Return the (X, Y) coordinate for the center point of the cell that contains the specified text.  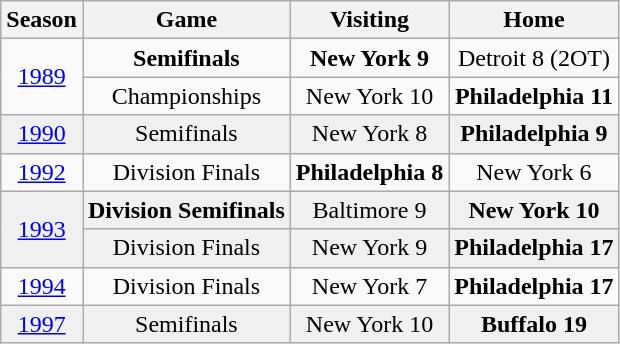
Philadelphia 9 (534, 134)
New York 8 (369, 134)
Philadelphia 8 (369, 172)
1994 (42, 286)
1992 (42, 172)
Game (186, 20)
Division Semifinals (186, 210)
Season (42, 20)
Buffalo 19 (534, 324)
1997 (42, 324)
Detroit 8 (2OT) (534, 58)
Baltimore 9 (369, 210)
Championships (186, 96)
1993 (42, 229)
1989 (42, 77)
Philadelphia 11 (534, 96)
Home (534, 20)
New York 7 (369, 286)
New York 6 (534, 172)
1990 (42, 134)
Visiting (369, 20)
